From the cell containing the given text, extract its center point as [x, y] coordinate. 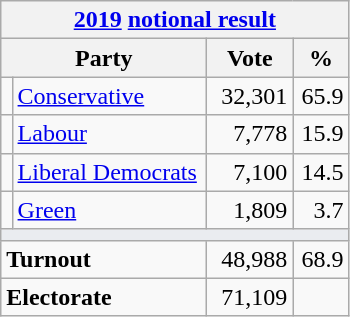
68.9 [321, 259]
7,100 [250, 172]
71,109 [250, 297]
48,988 [250, 259]
Electorate [104, 297]
7,778 [250, 134]
14.5 [321, 172]
Turnout [104, 259]
32,301 [250, 96]
2019 notional result [175, 20]
% [321, 58]
65.9 [321, 96]
15.9 [321, 134]
1,809 [250, 210]
Labour [110, 134]
Liberal Democrats [110, 172]
Vote [250, 58]
Green [110, 210]
Party [104, 58]
3.7 [321, 210]
Conservative [110, 96]
